Locate the cell with the specified text and output its (X, Y) center coordinate. 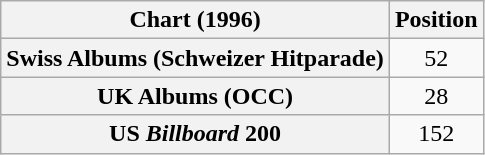
US Billboard 200 (196, 134)
52 (436, 58)
UK Albums (OCC) (196, 96)
Position (436, 20)
152 (436, 134)
Swiss Albums (Schweizer Hitparade) (196, 58)
28 (436, 96)
Chart (1996) (196, 20)
